Scan for the cell matching the given text and deliver its (X, Y) coordinate at center. 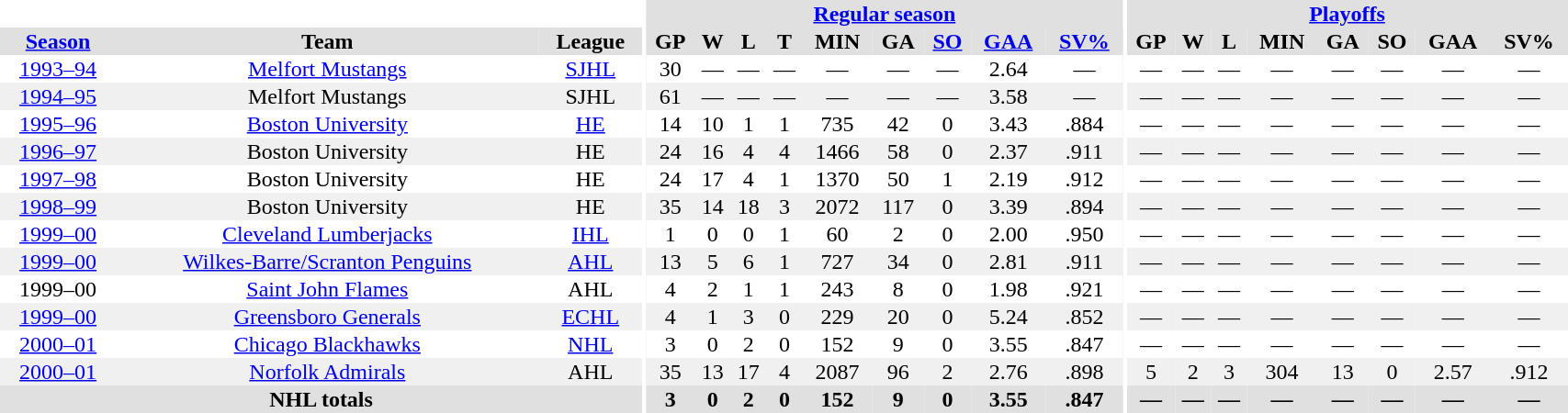
.921 (1085, 289)
34 (898, 262)
243 (838, 289)
1996–97 (58, 151)
NHL totals (321, 399)
10 (713, 124)
Team (327, 41)
.852 (1085, 317)
2.57 (1453, 372)
NHL (590, 344)
Cleveland Lumberjacks (327, 234)
304 (1282, 372)
Norfolk Admirals (327, 372)
Season (58, 41)
117 (898, 206)
Chicago Blackhawks (327, 344)
58 (898, 151)
2.00 (1009, 234)
42 (898, 124)
5.24 (1009, 317)
3.58 (1009, 96)
2087 (838, 372)
2.76 (1009, 372)
16 (713, 151)
3.43 (1009, 124)
.950 (1085, 234)
1993–94 (58, 69)
60 (838, 234)
1370 (838, 179)
727 (838, 262)
96 (898, 372)
61 (671, 96)
League (590, 41)
Playoffs (1348, 14)
Saint John Flames (327, 289)
Greensboro Generals (327, 317)
1995–96 (58, 124)
1998–99 (58, 206)
1466 (838, 151)
2072 (838, 206)
2.37 (1009, 151)
20 (898, 317)
IHL (590, 234)
6 (748, 262)
229 (838, 317)
3.39 (1009, 206)
.884 (1085, 124)
1.98 (1009, 289)
2.81 (1009, 262)
ECHL (590, 317)
Wilkes-Barre/Scranton Penguins (327, 262)
1994–95 (58, 96)
T (784, 41)
735 (838, 124)
50 (898, 179)
2.19 (1009, 179)
2.64 (1009, 69)
30 (671, 69)
1997–98 (58, 179)
Regular season (884, 14)
18 (748, 206)
8 (898, 289)
.894 (1085, 206)
.898 (1085, 372)
